Scan for the cell matching the given text and deliver its (X, Y) coordinate at center. 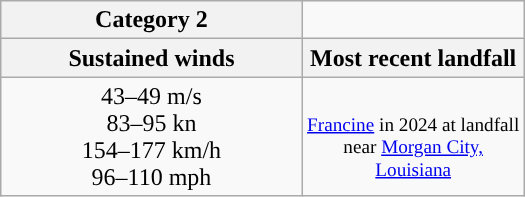
Sustained winds (152, 58)
Category 2 (152, 20)
Francine in 2024 at landfall near Morgan City, Louisiana (413, 136)
43–49 m/s83–95 kn154–177 km/h96–110 mph (152, 136)
Most recent landfall (413, 58)
